Find where the given text appears and provide that cell's center as (X, Y) coordinate. 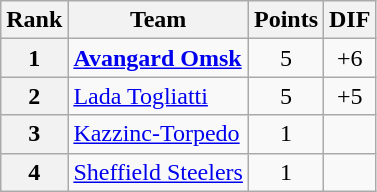
DIF (350, 20)
2 (34, 96)
Sheffield Steelers (158, 172)
Rank (34, 20)
Points (286, 20)
Kazzinc-Torpedo (158, 134)
+6 (350, 58)
Avangard Omsk (158, 58)
Team (158, 20)
+5 (350, 96)
3 (34, 134)
4 (34, 172)
Lada Togliatti (158, 96)
